Search for the cell housing the specified text and yield its [x, y] center coordinate. 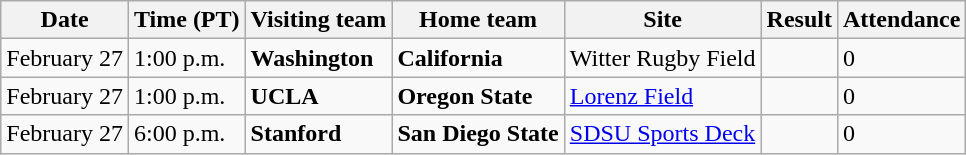
Date [65, 20]
Attendance [901, 20]
Home team [478, 20]
Visiting team [318, 20]
California [478, 58]
UCLA [318, 96]
Stanford [318, 134]
Site [662, 20]
Time (PT) [186, 20]
Result [799, 20]
6:00 p.m. [186, 134]
Lorenz Field [662, 96]
Witter Rugby Field [662, 58]
San Diego State [478, 134]
Oregon State [478, 96]
Washington [318, 58]
SDSU Sports Deck [662, 134]
